Find where the given text appears and provide that cell's center as (X, Y) coordinate. 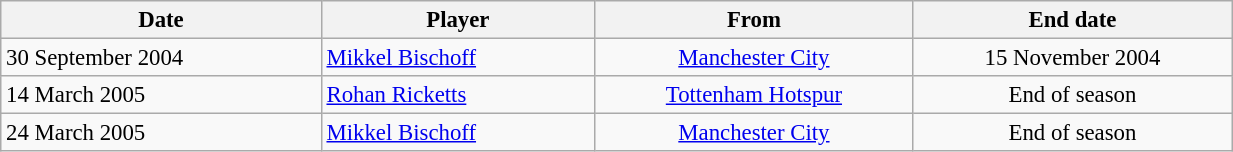
30 September 2004 (161, 58)
Rohan Ricketts (458, 95)
Tottenham Hotspur (754, 95)
Date (161, 20)
End date (1072, 20)
Player (458, 20)
15 November 2004 (1072, 58)
14 March 2005 (161, 95)
From (754, 20)
24 March 2005 (161, 133)
